Extract the [X, Y] coordinate from the center of the cell holding the provided text.  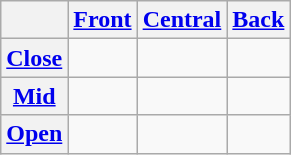
Mid [34, 96]
Close [34, 58]
Central [182, 20]
Open [34, 134]
Back [258, 20]
Front [102, 20]
